Search for the cell housing the specified text and yield its (x, y) center coordinate. 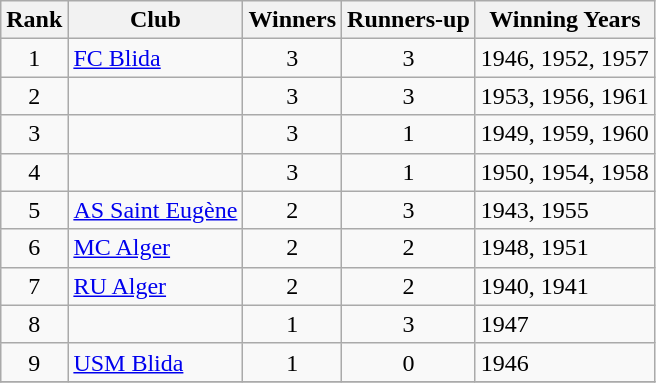
7 (34, 286)
6 (34, 248)
Winning Years (564, 20)
Winners (292, 20)
4 (34, 172)
8 (34, 324)
1946, 1952, 1957 (564, 58)
0 (409, 362)
1953, 1956, 1961 (564, 96)
9 (34, 362)
1943, 1955 (564, 210)
Club (156, 20)
AS Saint Eugène (156, 210)
Runners-up (409, 20)
1946 (564, 362)
Rank (34, 20)
MC Alger (156, 248)
1940, 1941 (564, 286)
1950, 1954, 1958 (564, 172)
5 (34, 210)
RU Alger (156, 286)
USM Blida (156, 362)
1948, 1951 (564, 248)
1949, 1959, 1960 (564, 134)
FC Blida (156, 58)
1947 (564, 324)
